Return (x, y) of the center of cell containing provided text 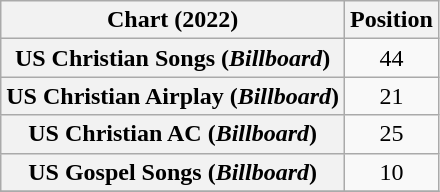
US Gospel Songs (Billboard) (173, 172)
Position (392, 20)
10 (392, 172)
US Christian Airplay (Billboard) (173, 96)
Chart (2022) (173, 20)
25 (392, 134)
US Christian AC (Billboard) (173, 134)
US Christian Songs (Billboard) (173, 58)
21 (392, 96)
44 (392, 58)
